For the text-containing cell, return its midpoint in [X, Y] coordinate format. 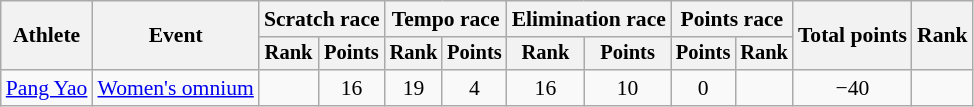
−40 [852, 88]
10 [628, 88]
Tempo race [446, 19]
Points race [732, 19]
0 [703, 88]
19 [414, 88]
Total points [852, 36]
Athlete [47, 36]
4 [474, 88]
Elimination race [589, 19]
Women's omnium [175, 88]
Event [175, 36]
Pang Yao [47, 88]
Scratch race [322, 19]
